Return the (X, Y) coordinate for the center point of the cell that contains the specified text.  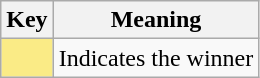
Key (27, 20)
Indicates the winner (156, 58)
Meaning (156, 20)
